Extract the (X, Y) coordinate from the center of the cell holding the provided text.  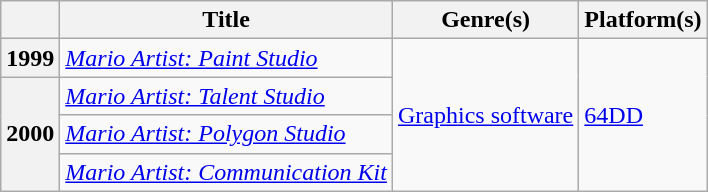
64DD (643, 115)
2000 (30, 134)
Graphics software (485, 115)
1999 (30, 58)
Mario Artist: Talent Studio (226, 96)
Mario Artist: Paint Studio (226, 58)
Mario Artist: Communication Kit (226, 172)
Platform(s) (643, 20)
Genre(s) (485, 20)
Title (226, 20)
Mario Artist: Polygon Studio (226, 134)
